Scan for the cell matching the given text and deliver its (X, Y) coordinate at center. 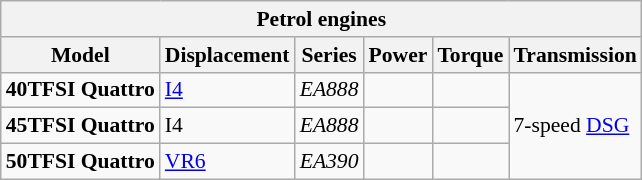
Displacement (228, 55)
VR6 (228, 162)
Petrol engines (322, 19)
40TFSI Quattro (80, 90)
Power (398, 55)
Transmission (574, 55)
Torque (470, 55)
50TFSI Quattro (80, 162)
45TFSI Quattro (80, 126)
Series (330, 55)
Model (80, 55)
7-speed DSG (574, 126)
EA390 (330, 162)
